Scan for the cell matching the given text and deliver its [X, Y] coordinate at center. 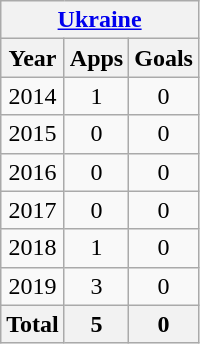
5 [96, 324]
2016 [33, 172]
2019 [33, 286]
2015 [33, 134]
Apps [96, 58]
2018 [33, 248]
Year [33, 58]
2017 [33, 210]
3 [96, 286]
2014 [33, 96]
Ukraine [100, 20]
Total [33, 324]
Goals [164, 58]
